Pinpoint the cell where the given text exists, returning its [x, y] midpoint coordinate. 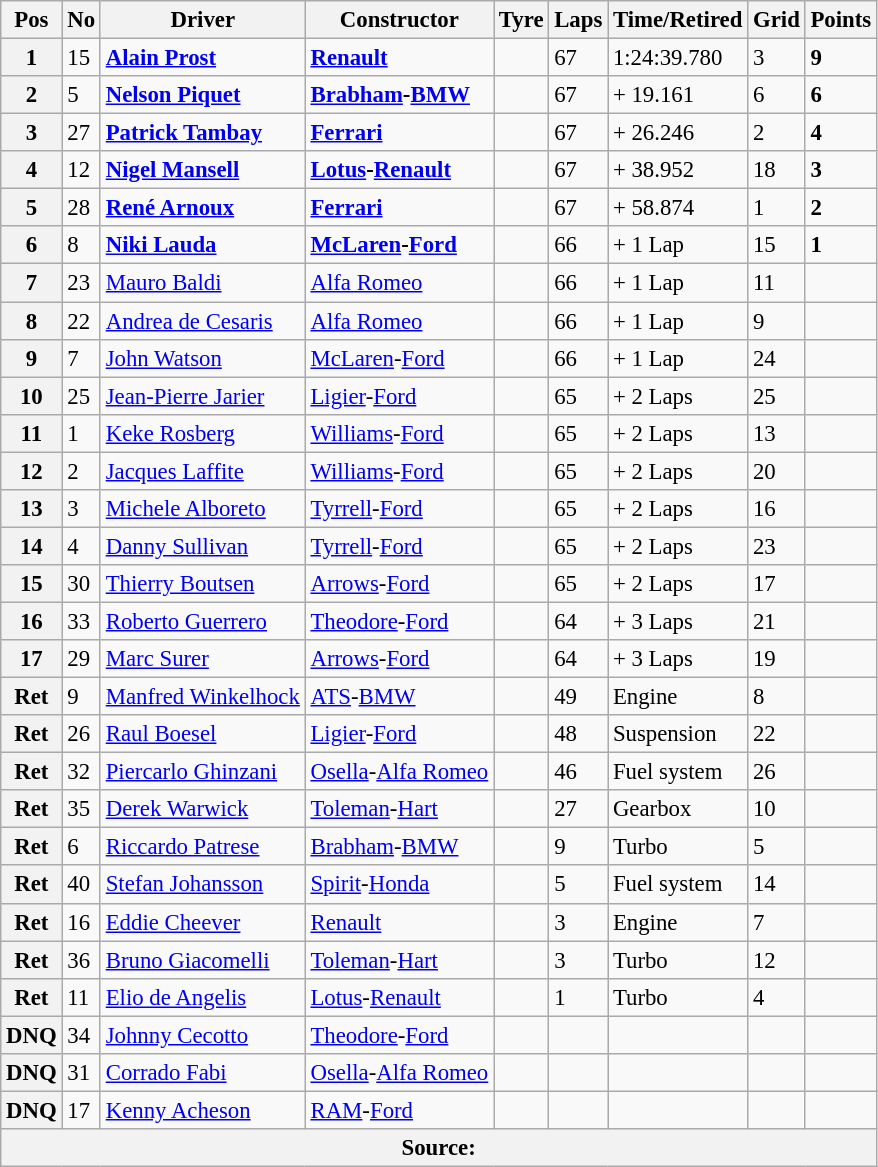
Nigel Mansell [202, 170]
Tyre [522, 20]
John Watson [202, 358]
24 [776, 358]
49 [578, 697]
19 [776, 659]
+ 19.161 [678, 95]
40 [81, 885]
Kenny Acheson [202, 1110]
Source: [439, 1148]
No [81, 20]
Danny Sullivan [202, 546]
20 [776, 471]
Raul Boesel [202, 734]
Constructor [399, 20]
Grid [776, 20]
36 [81, 960]
Time/Retired [678, 20]
+ 58.874 [678, 208]
Bruno Giacomelli [202, 960]
30 [81, 584]
Niki Lauda [202, 245]
Mauro Baldi [202, 283]
Manfred Winkelhock [202, 697]
Driver [202, 20]
Pos [32, 20]
Derek Warwick [202, 809]
Spirit-Honda [399, 885]
Points [840, 20]
Laps [578, 20]
48 [578, 734]
Marc Surer [202, 659]
+ 38.952 [678, 170]
Piercarlo Ghinzani [202, 772]
Corrado Fabi [202, 1073]
Keke Rosberg [202, 433]
Nelson Piquet [202, 95]
Jacques Laffite [202, 471]
Eddie Cheever [202, 922]
Andrea de Cesaris [202, 321]
Roberto Guerrero [202, 621]
Stefan Johansson [202, 885]
Suspension [678, 734]
Johnny Cecotto [202, 1035]
46 [578, 772]
Alain Prost [202, 58]
Patrick Tambay [202, 133]
Jean-Pierre Jarier [202, 396]
31 [81, 1073]
28 [81, 208]
32 [81, 772]
18 [776, 170]
ATS-BMW [399, 697]
1:24:39.780 [678, 58]
Thierry Boutsen [202, 584]
Gearbox [678, 809]
René Arnoux [202, 208]
33 [81, 621]
Elio de Angelis [202, 997]
34 [81, 1035]
RAM-Ford [399, 1110]
35 [81, 809]
21 [776, 621]
+ 26.246 [678, 133]
Riccardo Patrese [202, 847]
Michele Alboreto [202, 509]
29 [81, 659]
